Determine the (x, y) coordinate at the center of the cell enclosing the given text.  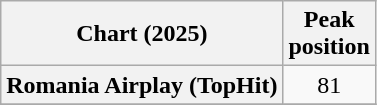
81 (329, 85)
Peakposition (329, 34)
Chart (2025) (142, 34)
Romania Airplay (TopHit) (142, 85)
